Return the [x, y] coordinate for the center point of the cell that contains the specified text.  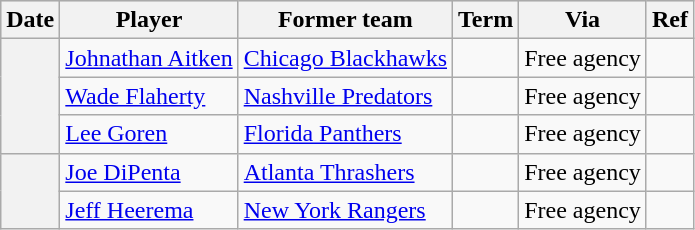
Lee Goren [149, 134]
Term [486, 20]
Date [30, 20]
Florida Panthers [345, 134]
Ref [670, 20]
Player [149, 20]
Via [583, 20]
Johnathan Aitken [149, 58]
Nashville Predators [345, 96]
Jeff Heerema [149, 210]
New York Rangers [345, 210]
Former team [345, 20]
Chicago Blackhawks [345, 58]
Joe DiPenta [149, 172]
Wade Flaherty [149, 96]
Atlanta Thrashers [345, 172]
